Scan for the cell matching the given text and deliver its [x, y] coordinate at center. 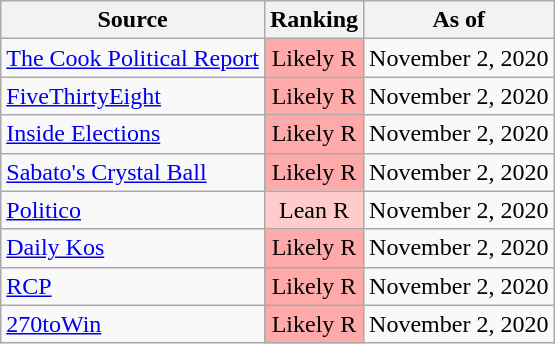
Source [133, 20]
As of [459, 20]
270toWin [133, 324]
The Cook Political Report [133, 58]
Sabato's Crystal Ball [133, 172]
FiveThirtyEight [133, 96]
Politico [133, 210]
Lean R [314, 210]
Ranking [314, 20]
Inside Elections [133, 134]
RCP [133, 286]
Daily Kos [133, 248]
